Output the [x, y] coordinate of the center of the cell containing the given text.  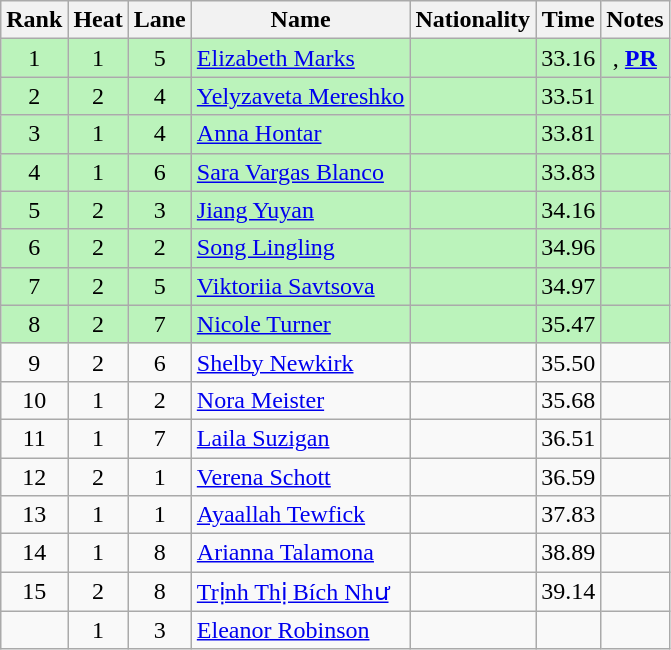
Nationality [473, 20]
Name [300, 20]
Jiang Yuyan [300, 210]
33.16 [568, 58]
Shelby Newkirk [300, 362]
Viktoriia Savtsova [300, 286]
34.97 [568, 286]
33.83 [568, 172]
Sara Vargas Blanco [300, 172]
10 [34, 400]
, PR [635, 58]
33.51 [568, 96]
Heat [98, 20]
34.16 [568, 210]
Time [568, 20]
Trịnh Thị Bích Như [300, 592]
33.81 [568, 134]
12 [34, 477]
15 [34, 592]
Verena Schott [300, 477]
36.51 [568, 438]
Rank [34, 20]
Ayaallah Tewfick [300, 515]
11 [34, 438]
39.14 [568, 592]
34.96 [568, 248]
37.83 [568, 515]
Song Lingling [300, 248]
Elizabeth Marks [300, 58]
35.47 [568, 324]
Arianna Talamona [300, 553]
9 [34, 362]
Anna Hontar [300, 134]
36.59 [568, 477]
Nora Meister [300, 400]
13 [34, 515]
Lane [160, 20]
Notes [635, 20]
Eleanor Robinson [300, 630]
Laila Suzigan [300, 438]
35.50 [568, 362]
Nicole Turner [300, 324]
38.89 [568, 553]
Yelyzaveta Mereshko [300, 96]
14 [34, 553]
35.68 [568, 400]
